For the text-containing cell, return its midpoint in [X, Y] coordinate format. 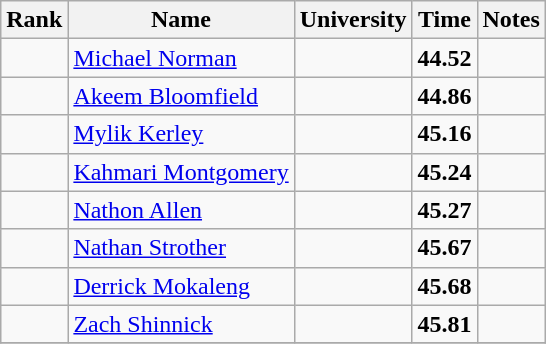
University [353, 20]
Zach Shinnick [181, 324]
Name [181, 20]
Michael Norman [181, 58]
Kahmari Montgomery [181, 172]
Akeem Bloomfield [181, 96]
Derrick Mokaleng [181, 286]
44.86 [444, 96]
45.81 [444, 324]
Nathan Strother [181, 248]
45.24 [444, 172]
Mylik Kerley [181, 134]
45.67 [444, 248]
45.16 [444, 134]
Notes [511, 20]
Rank [34, 20]
Nathon Allen [181, 210]
45.68 [444, 286]
45.27 [444, 210]
44.52 [444, 58]
Time [444, 20]
